Extract the (X, Y) coordinate from the center of the cell holding the provided text.  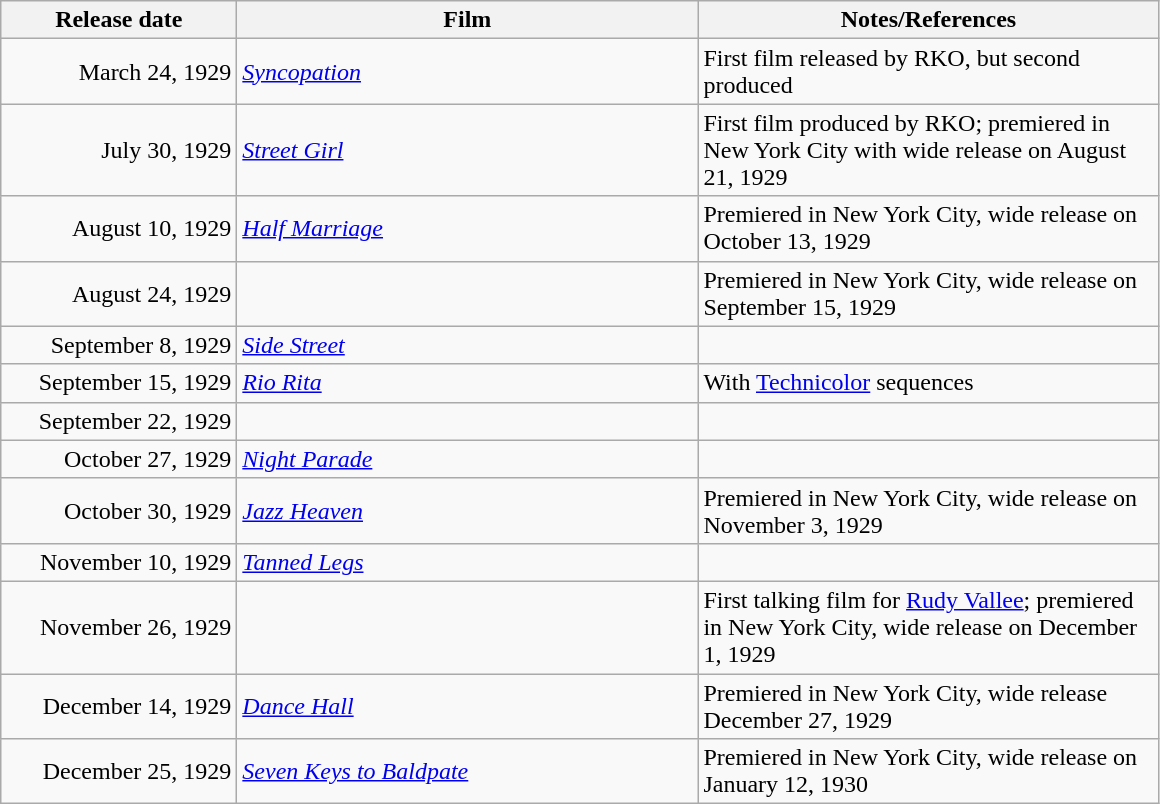
First film produced by RKO; premiered in New York City with wide release on August 21, 1929 (928, 150)
November 26, 1929 (119, 627)
Premiered in New York City, wide release December 27, 1929 (928, 706)
October 27, 1929 (119, 459)
July 30, 1929 (119, 150)
Syncopation (468, 72)
September 22, 1929 (119, 421)
December 25, 1929 (119, 772)
Tanned Legs (468, 562)
October 30, 1929 (119, 510)
First talking film for Rudy Vallee; premiered in New York City, wide release on December 1, 1929 (928, 627)
August 10, 1929 (119, 228)
Premiered in New York City, wide release on October 13, 1929 (928, 228)
Notes/References (928, 20)
March 24, 1929 (119, 72)
Night Parade (468, 459)
November 10, 1929 (119, 562)
Side Street (468, 345)
First film released by RKO, but second produced (928, 72)
Premiered in New York City, wide release on September 15, 1929 (928, 294)
September 15, 1929 (119, 383)
Film (468, 20)
Premiered in New York City, wide release on November 3, 1929 (928, 510)
Seven Keys to Baldpate (468, 772)
Street Girl (468, 150)
Jazz Heaven (468, 510)
August 24, 1929 (119, 294)
Release date (119, 20)
Premiered in New York City, wide release on January 12, 1930 (928, 772)
Dance Hall (468, 706)
December 14, 1929 (119, 706)
With Technicolor sequences (928, 383)
Rio Rita (468, 383)
Half Marriage (468, 228)
September 8, 1929 (119, 345)
